Extract the (X, Y) coordinate from the center of the cell holding the provided text.  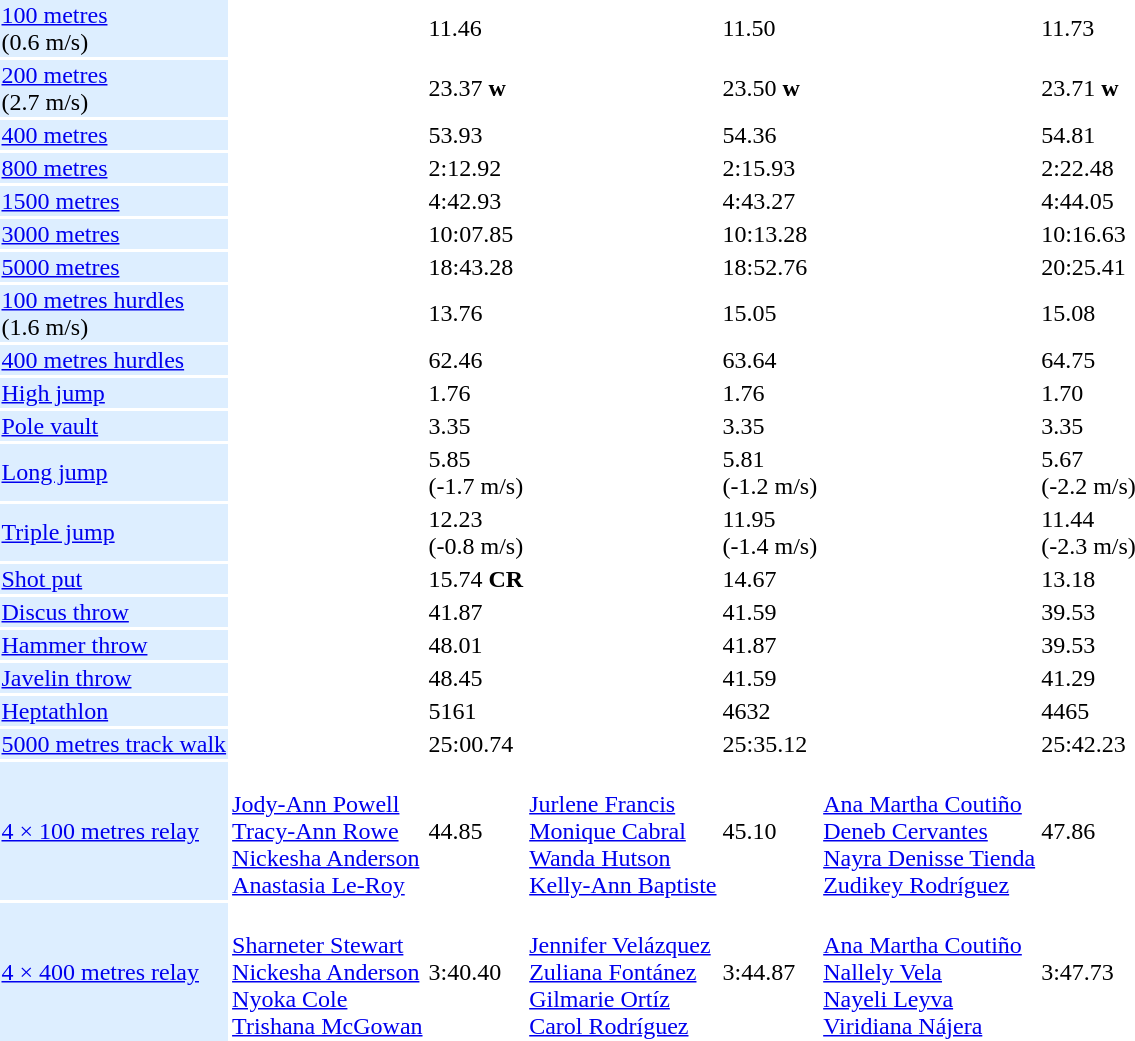
15.05 (770, 314)
4 × 400 metres relay (114, 972)
Ana Martha Coutiño Deneb Cervantes Nayra Denisse Tienda Zudikey Rodríguez (930, 831)
23.37 w (476, 88)
54.36 (770, 135)
25:00.74 (476, 744)
62.46 (476, 360)
23.50 w (770, 88)
15.74 CR (476, 579)
200 metres (2.7 m/s) (114, 88)
18:52.76 (770, 267)
44.85 (476, 831)
13.76 (476, 314)
2:12.92 (476, 168)
High jump (114, 393)
5161 (476, 711)
400 metres (114, 135)
2:15.93 (770, 168)
100 metres hurdles (1.6 m/s) (114, 314)
11.46 (476, 28)
Discus throw (114, 612)
48.01 (476, 645)
5000 metres track walk (114, 744)
Triple jump (114, 532)
100 metres (0.6 m/s) (114, 28)
Heptathlon (114, 711)
12.23 (-0.8 m/s) (476, 532)
Ana Martha Coutiño Nallely Vela Nayeli Leyva Viridiana Nájera (930, 972)
3:44.87 (770, 972)
53.93 (476, 135)
Long jump (114, 472)
63.64 (770, 360)
Jody-Ann Powell Tracy-Ann Rowe Nickesha Anderson Anastasia Le-Roy (328, 831)
5.81 (-1.2 m/s) (770, 472)
18:43.28 (476, 267)
10:07.85 (476, 234)
5000 metres (114, 267)
3:40.40 (476, 972)
5.85 (-1.7 m/s) (476, 472)
25:35.12 (770, 744)
11.95 (-1.4 m/s) (770, 532)
11.50 (770, 28)
Jennifer Velázquez Zuliana Fontánez Gilmarie Ortíz Carol Rodríguez (623, 972)
Javelin throw (114, 678)
45.10 (770, 831)
10:13.28 (770, 234)
3000 metres (114, 234)
4:42.93 (476, 201)
4632 (770, 711)
4:43.27 (770, 201)
400 metres hurdles (114, 360)
14.67 (770, 579)
Hammer throw (114, 645)
Jurlene Francis Monique Cabral Wanda Hutson Kelly-Ann Baptiste (623, 831)
1500 metres (114, 201)
800 metres (114, 168)
Pole vault (114, 426)
Sharneter Stewart Nickesha Anderson Nyoka Cole Trishana McGowan (328, 972)
48.45 (476, 678)
4 × 100 metres relay (114, 831)
Shot put (114, 579)
